Extract the (X, Y) coordinate from the center of the cell holding the provided text.  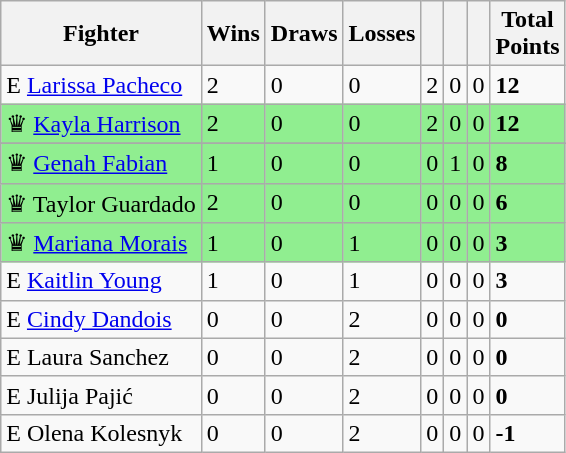
E Julija Pajić (102, 395)
Fighter (102, 34)
Losses (382, 34)
E Cindy Dandois (102, 319)
E Olena Kolesnyk (102, 433)
8 (528, 163)
6 (528, 203)
♛ Genah Fabian (102, 163)
♛ Taylor Guardado (102, 203)
E Larissa Pacheco (102, 85)
♛ Mariana Morais (102, 243)
-1 (528, 433)
TotalPoints (528, 34)
Wins (233, 34)
E Laura Sanchez (102, 357)
♛ Kayla Harrison (102, 124)
E Kaitlin Young (102, 281)
Draws (304, 34)
